Provide the (X, Y) coordinate of the cell's center where the given text is located.  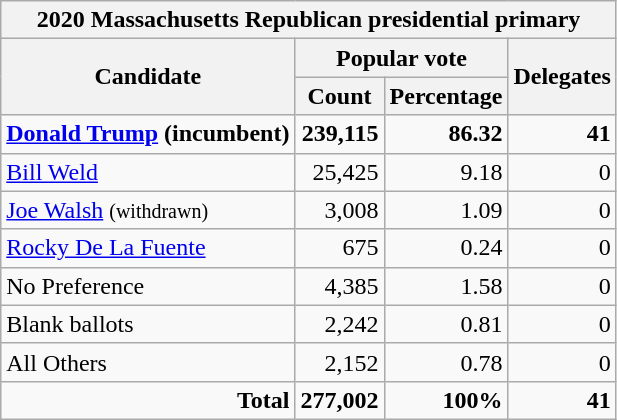
1.58 (446, 286)
Rocky De La Fuente (148, 248)
Joe Walsh (withdrawn) (148, 210)
0.81 (446, 324)
0.78 (446, 362)
Candidate (148, 77)
100% (446, 400)
Blank ballots (148, 324)
No Preference (148, 286)
1.09 (446, 210)
86.32 (446, 134)
Delegates (562, 77)
2020 Massachusetts Republican presidential primary (309, 20)
0.24 (446, 248)
4,385 (340, 286)
Count (340, 96)
All Others (148, 362)
Donald Trump (incumbent) (148, 134)
2,242 (340, 324)
277,002 (340, 400)
9.18 (446, 172)
239,115 (340, 134)
Percentage (446, 96)
675 (340, 248)
25,425 (340, 172)
Popular vote (402, 58)
2,152 (340, 362)
Total (148, 400)
3,008 (340, 210)
Bill Weld (148, 172)
